Identify which cell holds the provided text, then report its (x, y) central coordinate. 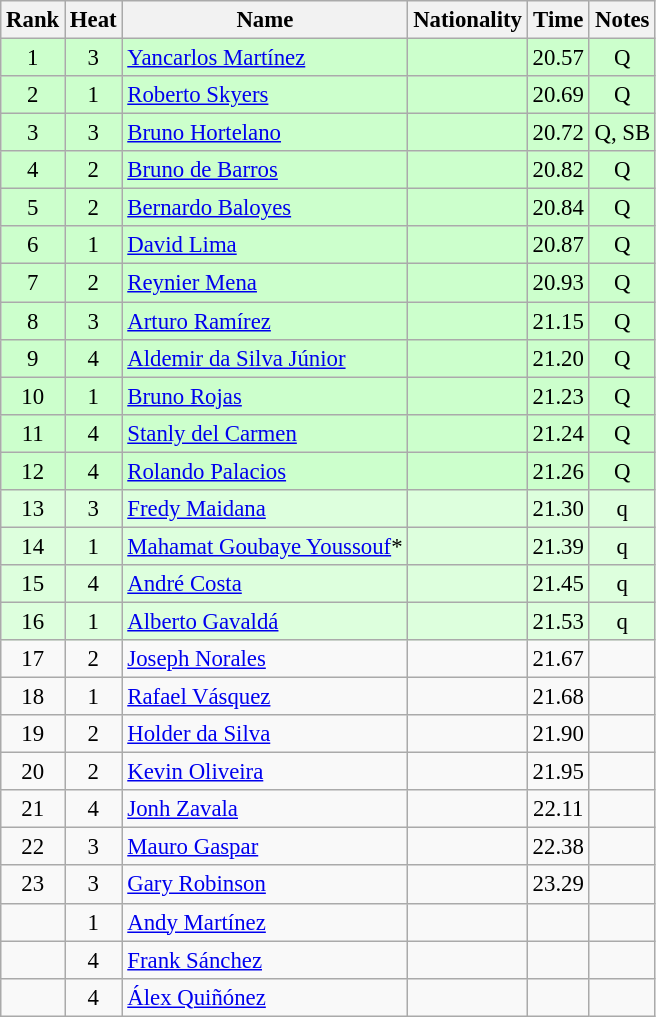
Mahamat Goubaye Youssouf* (265, 546)
Rolando Palacios (265, 471)
Yancarlos Martínez (265, 58)
21.23 (558, 396)
Holder da Silva (265, 734)
21.67 (558, 659)
22.11 (558, 809)
13 (33, 509)
16 (33, 621)
20.87 (558, 245)
Fredy Maidana (265, 509)
23.29 (558, 885)
Gary Robinson (265, 885)
Aldemir da Silva Júnior (265, 358)
20.57 (558, 58)
Jonh Zavala (265, 809)
22.38 (558, 847)
Mauro Gaspar (265, 847)
Time (558, 20)
Bruno Hortelano (265, 133)
21.53 (558, 621)
9 (33, 358)
21.90 (558, 734)
22 (33, 847)
21.39 (558, 546)
Bernardo Baloyes (265, 208)
11 (33, 433)
7 (33, 283)
Arturo Ramírez (265, 321)
21.95 (558, 772)
8 (33, 321)
21.24 (558, 433)
20 (33, 772)
21.45 (558, 584)
Joseph Norales (265, 659)
Roberto Skyers (265, 95)
Heat (94, 20)
Stanly del Carmen (265, 433)
Notes (622, 20)
12 (33, 471)
Rafael Vásquez (265, 697)
21.15 (558, 321)
6 (33, 245)
19 (33, 734)
20.69 (558, 95)
Andy Martínez (265, 922)
5 (33, 208)
14 (33, 546)
Frank Sánchez (265, 960)
15 (33, 584)
Álex Quiñónez (265, 997)
21 (33, 809)
Name (265, 20)
Q, SB (622, 133)
Rank (33, 20)
20.72 (558, 133)
17 (33, 659)
21.30 (558, 509)
20.82 (558, 170)
20.84 (558, 208)
20.93 (558, 283)
Bruno de Barros (265, 170)
21.26 (558, 471)
Reynier Mena (265, 283)
21.20 (558, 358)
Alberto Gavaldá (265, 621)
David Lima (265, 245)
André Costa (265, 584)
21.68 (558, 697)
10 (33, 396)
Nationality (468, 20)
23 (33, 885)
Kevin Oliveira (265, 772)
18 (33, 697)
Bruno Rojas (265, 396)
